Pinpoint the cell where the given text exists, returning its (x, y) midpoint coordinate. 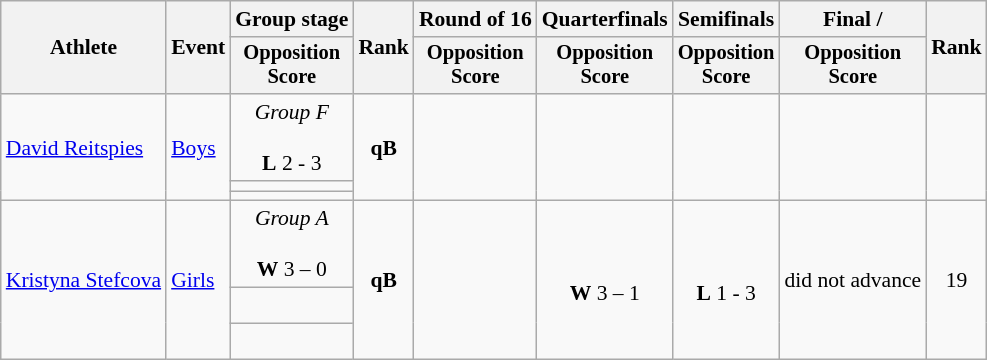
did not advance (852, 280)
L 1 - 3 (726, 280)
Group AW 3 – 0 (292, 244)
Semifinals (726, 19)
Group FL 2 - 3 (292, 138)
Final / (852, 19)
Kristyna Stefcova (84, 280)
Quarterfinals (605, 19)
Round of 16 (476, 19)
Girls (198, 280)
W 3 – 1 (605, 280)
Athlete (84, 48)
Event (198, 48)
Group stage (292, 19)
Boys (198, 148)
David Reitspies (84, 148)
19 (956, 280)
